Detect which cell encompasses the target text, then output its (x, y) center coordinate. 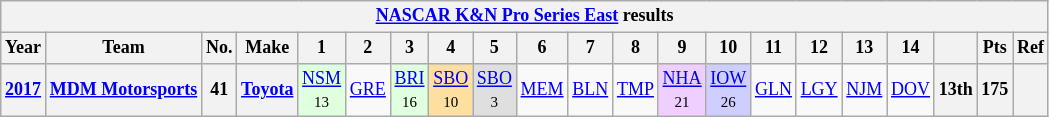
GRE (368, 90)
Team (123, 48)
MDM Motorsports (123, 90)
11 (774, 48)
4 (451, 48)
13 (864, 48)
SBO10 (451, 90)
9 (682, 48)
Toyota (268, 90)
10 (728, 48)
2017 (24, 90)
7 (590, 48)
SBO3 (495, 90)
1 (322, 48)
IOW26 (728, 90)
Year (24, 48)
6 (542, 48)
NJM (864, 90)
175 (995, 90)
Pts (995, 48)
Make (268, 48)
5 (495, 48)
13th (956, 90)
TMP (636, 90)
NSM13 (322, 90)
Ref (1031, 48)
12 (819, 48)
MEM (542, 90)
2 (368, 48)
14 (911, 48)
GLN (774, 90)
NHA21 (682, 90)
NASCAR K&N Pro Series East results (525, 16)
No. (220, 48)
LGY (819, 90)
41 (220, 90)
BLN (590, 90)
3 (410, 48)
8 (636, 48)
DOV (911, 90)
BRI16 (410, 90)
